Detect which cell encompasses the target text, then output its [x, y] center coordinate. 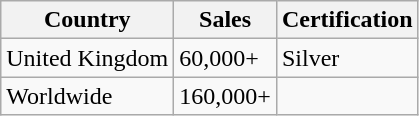
160,000+ [226, 96]
Sales [226, 20]
Silver [347, 58]
Country [88, 20]
United Kingdom [88, 58]
Certification [347, 20]
Worldwide [88, 96]
60,000+ [226, 58]
